Identify which cell holds the provided text, then report its (X, Y) central coordinate. 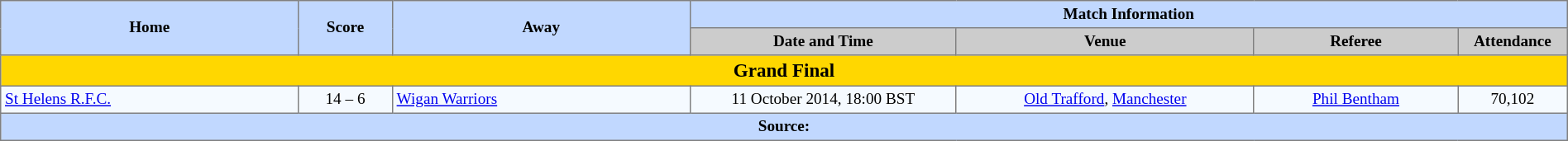
St Helens R.F.C. (150, 99)
Source: (784, 127)
Match Information (1128, 15)
Home (150, 28)
Phil Bentham (1355, 99)
Referee (1355, 41)
Venue (1105, 41)
Attendance (1513, 41)
14 – 6 (346, 99)
Score (346, 28)
Date and Time (823, 41)
70,102 (1513, 99)
Wigan Warriors (541, 99)
Old Trafford, Manchester (1105, 99)
Grand Final (784, 71)
Away (541, 28)
11 October 2014, 18:00 BST (823, 99)
